Capture the cell that displays the provided text and extract its [x, y] central coordinate. 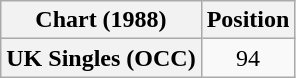
94 [248, 58]
Chart (1988) [101, 20]
Position [248, 20]
UK Singles (OCC) [101, 58]
